Capture the cell that displays the provided text and extract its [X, Y] central coordinate. 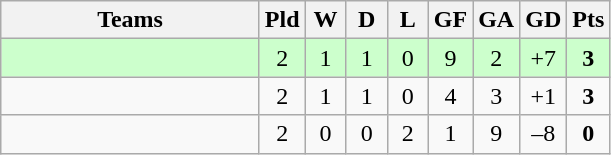
GD [544, 20]
4 [450, 96]
Pld [282, 20]
GA [496, 20]
W [326, 20]
GF [450, 20]
L [408, 20]
Pts [588, 20]
+7 [544, 58]
D [366, 20]
+1 [544, 96]
–8 [544, 134]
Teams [130, 20]
